Return the [X, Y] coordinate for the center point of the cell that contains the specified text.  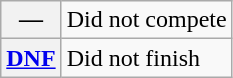
— [31, 20]
Did not compete [146, 20]
DNF [31, 58]
Did not finish [146, 58]
